Scan for the cell matching the given text and deliver its [X, Y] coordinate at center. 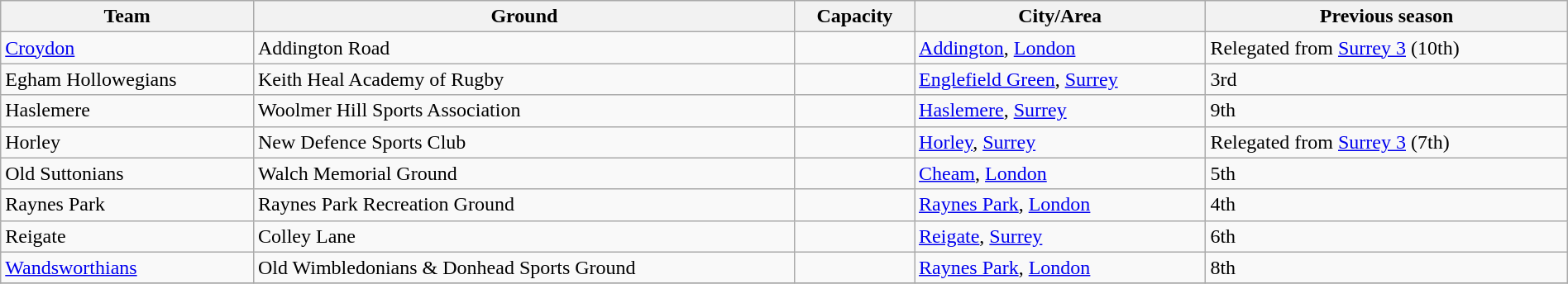
Old Suttonians [127, 173]
Team [127, 17]
Horley, Surrey [1060, 142]
Keith Heal Academy of Rugby [524, 79]
Addington, London [1060, 48]
Addington Road [524, 48]
Englefield Green, Surrey [1060, 79]
Colley Lane [524, 236]
Walch Memorial Ground [524, 173]
4th [1386, 205]
Reigate [127, 236]
9th [1386, 111]
Reigate, Surrey [1060, 236]
Previous season [1386, 17]
Haslemere [127, 111]
Wandsworthians [127, 267]
New Defence Sports Club [524, 142]
Relegated from Surrey 3 (7th) [1386, 142]
Horley [127, 142]
Raynes Park Recreation Ground [524, 205]
Cheam, London [1060, 173]
Croydon [127, 48]
Raynes Park [127, 205]
5th [1386, 173]
Relegated from Surrey 3 (10th) [1386, 48]
6th [1386, 236]
Haslemere, Surrey [1060, 111]
Old Wimbledonians & Donhead Sports Ground [524, 267]
3rd [1386, 79]
8th [1386, 267]
Ground [524, 17]
Egham Hollowegians [127, 79]
Woolmer Hill Sports Association [524, 111]
City/Area [1060, 17]
Capacity [854, 17]
